Output the [x, y] coordinate of the center of the cell containing the given text.  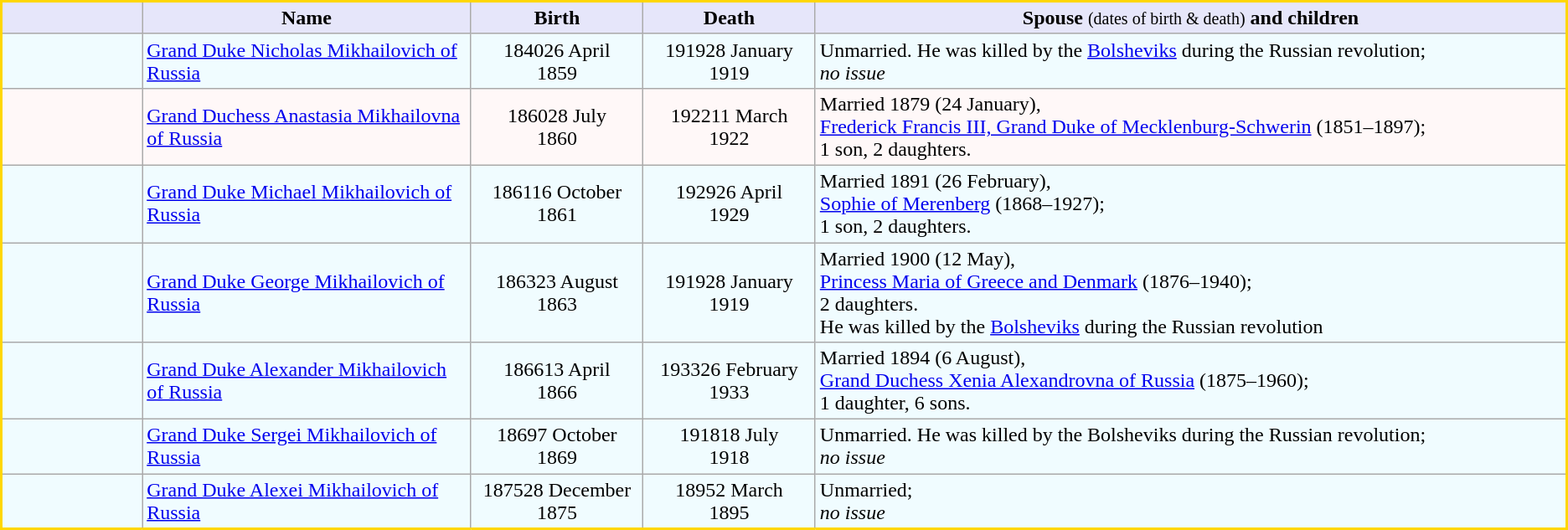
Unmarried. He was killed by the Bolsheviks during the Russian revolution;no issue [1191, 60]
Death [730, 18]
Married 1879 (24 January),Frederick Francis III, Grand Duke of Mecklenburg-Schwerin (1851–1897); 1 son, 2 daughters. [1191, 126]
Married 1894 (6 August),Grand Duchess Xenia Alexandrovna of Russia (1875–1960); 1 daughter, 6 sons. [1191, 381]
186116 October 1861 [557, 203]
186323 August1863 [557, 293]
Grand Duke Nicholas Mikhailovich of Russia [307, 60]
Married 1891 (26 February), Sophie of Merenberg (1868–1927); 1 son, 2 daughters. [1191, 203]
Grand Duke Michael Mikhailovich of Russia [307, 203]
191818 July1918 [730, 447]
Grand Duke Sergei Mikhailovich of Russia [307, 447]
192926 April1929 [730, 203]
Spouse (dates of birth & death) and children [1191, 18]
18697 October1869 [557, 447]
Grand Duke George Mikhailovich of Russia [307, 293]
Unmarried. He was killed by the Bolsheviks during the Russian revolution; no issue [1191, 447]
18952 March1895 [730, 501]
Unmarried; no issue [1191, 501]
Grand Duchess Anastasia Mikhailovna of Russia [307, 126]
193326 February1933 [730, 381]
186028 July1860 [557, 126]
Married 1900 (12 May), Princess Maria of Greece and Denmark (1876–1940); 2 daughters.He was killed by the Bolsheviks during the Russian revolution [1191, 293]
Name [307, 18]
186613 April1866 [557, 381]
184026 April1859 [557, 60]
192211 March 1922 [730, 126]
187528 December1875 [557, 501]
Birth [557, 18]
Grand Duke Alexei Mikhailovich of Russia [307, 501]
Grand Duke Alexander Mikhailovich of Russia [307, 381]
